Extract the (x, y) coordinate from the center of the cell holding the provided text.  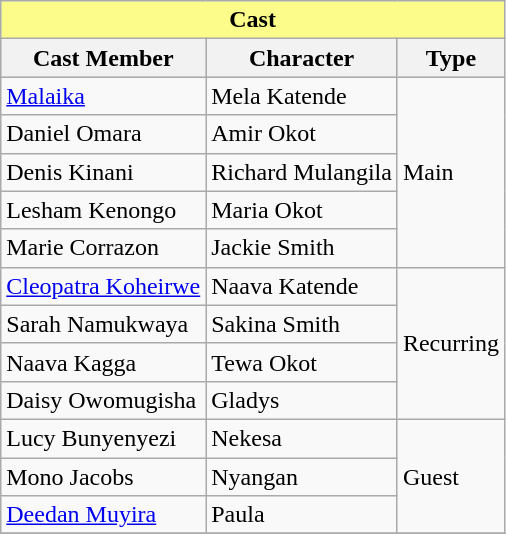
Lucy Bunyenyezi (104, 438)
Naava Katende (302, 286)
Jackie Smith (302, 248)
Cast (253, 20)
Cleopatra Koheirwe (104, 286)
Recurring (450, 343)
Naava Kagga (104, 362)
Type (450, 58)
Guest (450, 476)
Malaika (104, 96)
Richard Mulangila (302, 172)
Nyangan (302, 477)
Mono Jacobs (104, 477)
Mela Katende (302, 96)
Nekesa (302, 438)
Main (450, 172)
Tewa Okot (302, 362)
Cast Member (104, 58)
Amir Okot (302, 134)
Paula (302, 515)
Deedan Muyira (104, 515)
Marie Corrazon (104, 248)
Character (302, 58)
Lesham Kenongo (104, 210)
Denis Kinani (104, 172)
Daniel Omara (104, 134)
Sarah Namukwaya (104, 324)
Gladys (302, 400)
Daisy Owomugisha (104, 400)
Sakina Smith (302, 324)
Maria Okot (302, 210)
